Pinpoint the cell where the given text exists, returning its [x, y] midpoint coordinate. 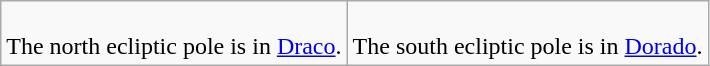
The north ecliptic pole is in Draco. [174, 34]
The south ecliptic pole is in Dorado. [528, 34]
